Extract the [x, y] coordinate from the center of the cell holding the provided text.  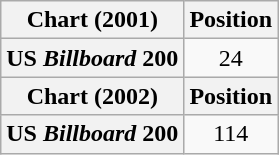
24 [231, 58]
Chart (2001) [92, 20]
114 [231, 134]
Chart (2002) [92, 96]
